Return [x, y] of the center of cell containing provided text 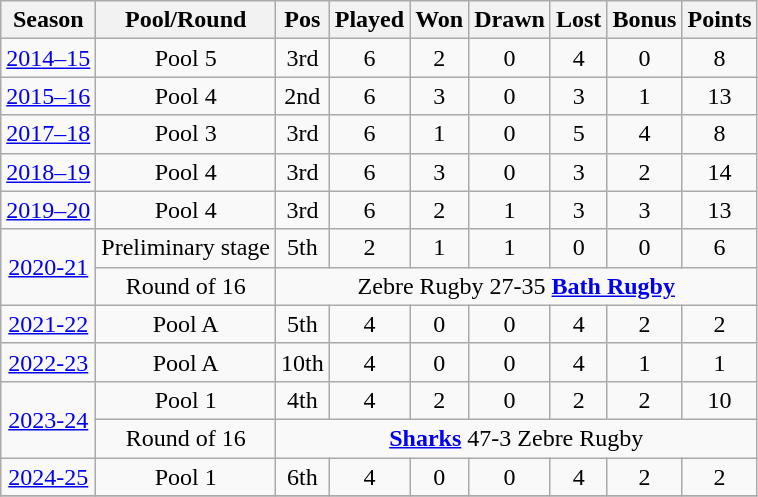
Preliminary stage [186, 248]
10th [303, 362]
Zebre Rugby 27-35 Bath Rugby [517, 286]
2024-25 [48, 477]
Pos [303, 20]
2nd [303, 96]
2018–19 [48, 172]
5 [578, 134]
6th [303, 477]
Drawn [510, 20]
2022-23 [48, 362]
Played [369, 20]
2023-24 [48, 419]
10 [720, 400]
Pool 3 [186, 134]
Won [440, 20]
2019–20 [48, 210]
Sharks 47-3 Zebre Rugby [517, 438]
Lost [578, 20]
Pool 5 [186, 58]
2015–16 [48, 96]
4th [303, 400]
2021-22 [48, 324]
2017–18 [48, 134]
14 [720, 172]
Pool/Round [186, 20]
2020-21 [48, 267]
2014–15 [48, 58]
Points [720, 20]
Bonus [644, 20]
Season [48, 20]
